From the cell containing the given text, extract its center point as [x, y] coordinate. 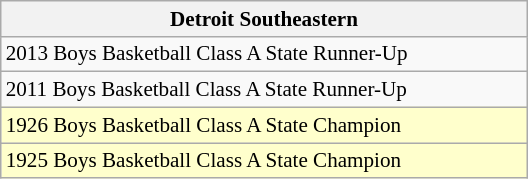
1925 Boys Basketball Class A State Champion [264, 160]
1926 Boys Basketball Class A State Champion [264, 124]
Detroit Southeastern [264, 18]
2011 Boys Basketball Class A State Runner-Up [264, 90]
2013 Boys Basketball Class A State Runner-Up [264, 54]
